Extract the (X, Y) coordinate from the center of the cell holding the provided text.  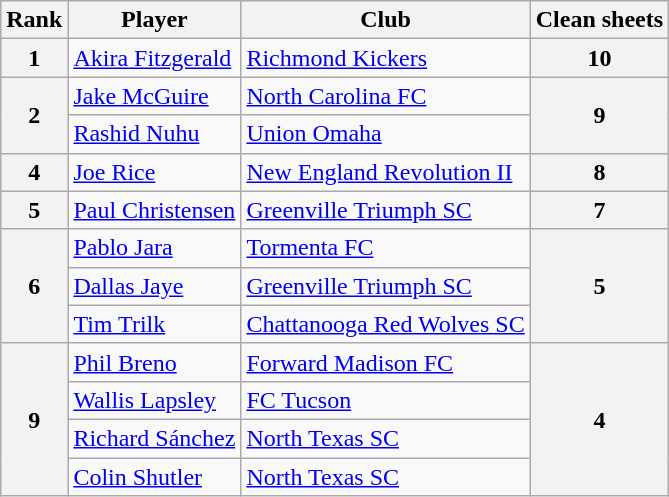
Paul Christensen (154, 210)
Colin Shutler (154, 477)
New England Revolution II (386, 172)
Player (154, 20)
Akira Fitzgerald (154, 58)
Rashid Nuhu (154, 134)
North Carolina FC (386, 96)
Clean sheets (599, 20)
Richard Sánchez (154, 438)
Pablo Jara (154, 248)
10 (599, 58)
6 (34, 286)
Forward Madison FC (386, 362)
Club (386, 20)
FC Tucson (386, 400)
Tormenta FC (386, 248)
Wallis Lapsley (154, 400)
1 (34, 58)
Rank (34, 20)
Phil Breno (154, 362)
7 (599, 210)
Tim Trilk (154, 324)
Jake McGuire (154, 96)
Joe Rice (154, 172)
Union Omaha (386, 134)
Chattanooga Red Wolves SC (386, 324)
Richmond Kickers (386, 58)
2 (34, 115)
8 (599, 172)
Dallas Jaye (154, 286)
